Detect which cell encompasses the target text, then output its (x, y) center coordinate. 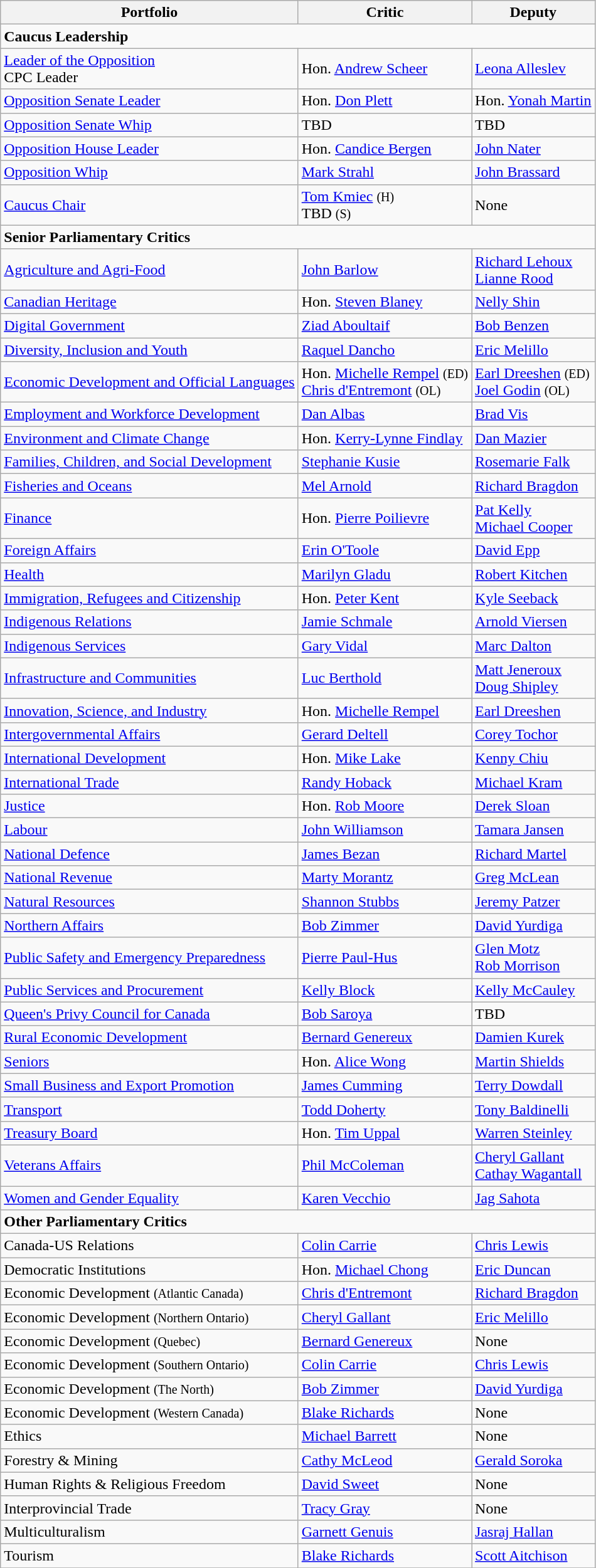
Portfolio (149, 13)
Randy Hoback (385, 782)
Stephanie Kusie (385, 462)
Terry Dowdall (533, 1085)
Indigenous Relations (149, 622)
Hon. Michael Chong (385, 1270)
Pierre Paul-Hus (385, 958)
Hon. Andrew Scheer (385, 69)
Gary Vidal (385, 646)
Caucus Leadership (297, 36)
Kelly Block (385, 990)
Deputy (533, 13)
Arnold Viersen (533, 622)
Jasraj Hallan (533, 1532)
Marilyn Gladu (385, 574)
Veterans Affairs (149, 1165)
Corey Tochor (533, 734)
Phil McColeman (385, 1165)
Mel Arnold (385, 486)
Finance (149, 518)
Hon. Pierre Poilievre (385, 518)
Karen Vecchio (385, 1198)
Hon. Tim Uppal (385, 1133)
Economic Development (Southern Ontario) (149, 1365)
International Development (149, 758)
Gerald Soroka (533, 1460)
Economic Development and Official Languages (149, 382)
Agriculture and Agri-Food (149, 270)
Diversity, Inclusion and Youth (149, 349)
Treasury Board (149, 1133)
Justice (149, 806)
Hon. Michelle Rempel (ED)Chris d'Entremont (OL) (385, 382)
Jag Sahota (533, 1198)
Kenny Chiu (533, 758)
Hon. Peter Kent (385, 598)
David Epp (533, 550)
Shannon Stubbs (385, 902)
Marc Dalton (533, 646)
Interprovincial Trade (149, 1508)
Small Business and Export Promotion (149, 1085)
Women and Gender Equality (149, 1198)
Kyle Seeback (533, 598)
John Williamson (385, 830)
Mark Strahl (385, 172)
Hon. Michelle Rempel (385, 710)
Democratic Institutions (149, 1270)
Opposition Senate Leader (149, 101)
Raquel Dancho (385, 349)
Hon. Mike Lake (385, 758)
Cheryl Gallant (385, 1317)
Labour (149, 830)
Hon. Steven Blaney (385, 302)
Economic Development (Western Canada) (149, 1413)
James Bezan (385, 854)
Brad Vis (533, 414)
Indigenous Services (149, 646)
Caucus Chair (149, 204)
Transport (149, 1109)
Jeremy Patzer (533, 902)
Opposition Whip (149, 172)
Dan Albas (385, 414)
Economic Development (The North) (149, 1389)
John Brassard (533, 172)
Opposition House Leader (149, 149)
Economic Development (Atlantic Canada) (149, 1293)
Richard LehouxLianne Rood (533, 270)
Digital Government (149, 325)
Human Rights & Religious Freedom (149, 1484)
Bob Saroya (385, 1014)
Intergovernmental Affairs (149, 734)
Warren Steinley (533, 1133)
Earl Dreeshen (ED)Joel Godin (OL) (533, 382)
Nelly Shin (533, 302)
Leona Alleslev (533, 69)
Canada-US Relations (149, 1246)
Hon. Kerry-Lynne Findlay (385, 438)
Critic (385, 13)
John Nater (533, 149)
Employment and Workforce Development (149, 414)
Fisheries and Oceans (149, 486)
Richard Martel (533, 854)
Public Services and Procurement (149, 990)
Economic Development (Northern Ontario) (149, 1317)
National Defence (149, 854)
Forestry & Mining (149, 1460)
Immigration, Refugees and Citizenship (149, 598)
Luc Berthold (385, 678)
Economic Development (Quebec) (149, 1341)
Gerard Deltell (385, 734)
Canadian Heritage (149, 302)
Families, Children, and Social Development (149, 462)
Tracy Gray (385, 1508)
Earl Dreeshen (533, 710)
Matt JenerouxDoug Shipley (533, 678)
Robert Kitchen (533, 574)
Cheryl GallantCathay Wagantall (533, 1165)
Eric Duncan (533, 1270)
Greg McLean (533, 878)
Michael Barrett (385, 1436)
Hon. Candice Bergen (385, 149)
Glen MotzRob Morrison (533, 958)
Leader of the OppositionCPC Leader (149, 69)
Martin Shields (533, 1061)
Todd Doherty (385, 1109)
International Trade (149, 782)
David Sweet (385, 1484)
Tony Baldinelli (533, 1109)
Hon. Yonah Martin (533, 101)
Dan Mazier (533, 438)
Derek Sloan (533, 806)
Marty Morantz (385, 878)
Multiculturalism (149, 1532)
Ziad Aboultaif (385, 325)
Tom Kmiec (H)TBD (S) (385, 204)
John Barlow (385, 270)
Erin O'Toole (385, 550)
Cathy McLeod (385, 1460)
Natural Resources (149, 902)
National Revenue (149, 878)
Jamie Schmale (385, 622)
Senior Parliamentary Critics (297, 237)
Innovation, Science, and Industry (149, 710)
Public Safety and Emergency Preparedness (149, 958)
Garnett Genuis (385, 1532)
Pat KellyMichael Cooper (533, 518)
Other Parliamentary Critics (297, 1222)
Kelly McCauley (533, 990)
Rosemarie Falk (533, 462)
Hon. Rob Moore (385, 806)
Bob Benzen (533, 325)
Hon. Alice Wong (385, 1061)
Damien Kurek (533, 1038)
Rural Economic Development (149, 1038)
Seniors (149, 1061)
Opposition Senate Whip (149, 125)
Scott Aitchison (533, 1555)
Infrastructure and Communities (149, 678)
Tamara Jansen (533, 830)
Environment and Climate Change (149, 438)
Hon. Don Plett (385, 101)
Queen's Privy Council for Canada (149, 1014)
Ethics (149, 1436)
Health (149, 574)
Northern Affairs (149, 925)
Michael Kram (533, 782)
James Cumming (385, 1085)
Foreign Affairs (149, 550)
Chris d'Entremont (385, 1293)
Tourism (149, 1555)
